For the text-containing cell, return its midpoint in (x, y) coordinate format. 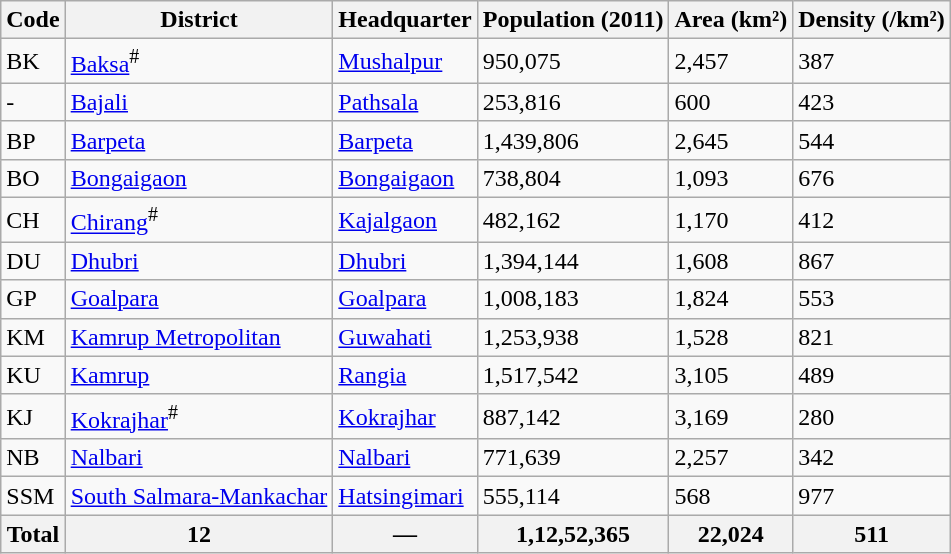
867 (872, 261)
SSM (33, 496)
Kajalgaon (405, 220)
Total (33, 534)
KM (33, 337)
Kamrup Metropolitan (199, 337)
1,608 (731, 261)
Mushalpur (405, 62)
BO (33, 178)
3,105 (731, 375)
280 (872, 416)
1,253,938 (573, 337)
1,008,183 (573, 299)
Baksa# (199, 62)
12 (199, 534)
412 (872, 220)
821 (872, 337)
511 (872, 534)
KU (33, 375)
Density (/km²) (872, 20)
342 (872, 458)
2,257 (731, 458)
South Salmara-Mankachar (199, 496)
Kamrup (199, 375)
BP (33, 140)
Headquarter (405, 20)
Chirang# (199, 220)
423 (872, 102)
555,114 (573, 496)
NB (33, 458)
District (199, 20)
BK (33, 62)
Pathsala (405, 102)
738,804 (573, 178)
1,394,144 (573, 261)
676 (872, 178)
1,439,806 (573, 140)
Guwahati (405, 337)
Rangia (405, 375)
22,024 (731, 534)
489 (872, 375)
600 (731, 102)
- (33, 102)
— (405, 534)
CH (33, 220)
771,639 (573, 458)
1,517,542 (573, 375)
553 (872, 299)
Code (33, 20)
DU (33, 261)
977 (872, 496)
253,816 (573, 102)
Area (km²) (731, 20)
2,457 (731, 62)
Kokrajhar# (199, 416)
1,528 (731, 337)
KJ (33, 416)
Kokrajhar (405, 416)
1,170 (731, 220)
482,162 (573, 220)
Population (2011) (573, 20)
1,824 (731, 299)
2,645 (731, 140)
1,12,52,365 (573, 534)
950,075 (573, 62)
Hatsingimari (405, 496)
387 (872, 62)
568 (731, 496)
GP (33, 299)
544 (872, 140)
887,142 (573, 416)
1,093 (731, 178)
Bajali (199, 102)
3,169 (731, 416)
